Extract the [x, y] coordinate from the center of the cell holding the provided text.  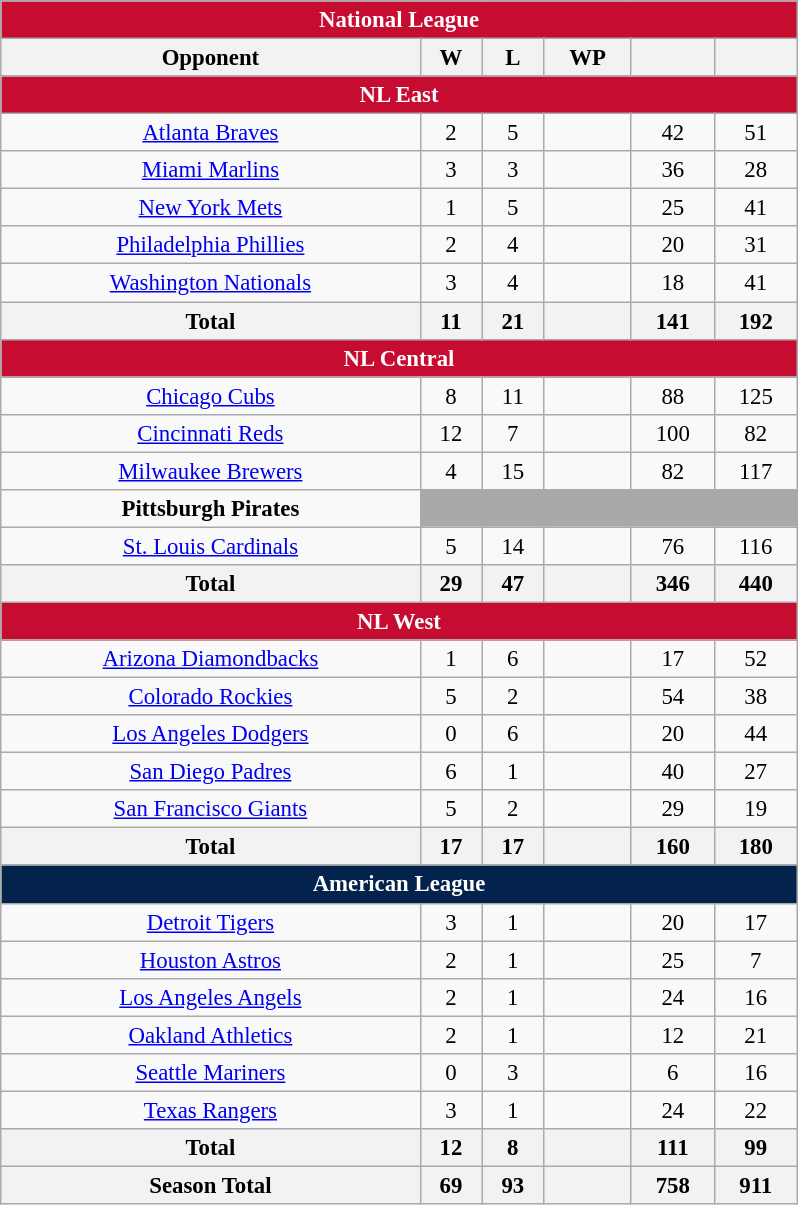
W [451, 58]
141 [672, 321]
125 [756, 396]
WP [588, 58]
111 [672, 1148]
NL East [399, 95]
American League [399, 885]
47 [513, 584]
L [513, 58]
Chicago Cubs [210, 396]
Arizona Diamondbacks [210, 659]
19 [756, 809]
911 [756, 1185]
14 [513, 546]
192 [756, 321]
San Diego Padres [210, 772]
Detroit Tigers [210, 922]
93 [513, 1185]
54 [672, 697]
116 [756, 546]
Los Angeles Dodgers [210, 734]
160 [672, 847]
51 [756, 133]
36 [672, 170]
440 [756, 584]
Philadelphia Phillies [210, 245]
44 [756, 734]
Oakland Athletics [210, 1035]
Colorado Rockies [210, 697]
758 [672, 1185]
40 [672, 772]
15 [513, 471]
100 [672, 433]
42 [672, 133]
St. Louis Cardinals [210, 546]
Milwaukee Brewers [210, 471]
69 [451, 1185]
99 [756, 1148]
Season Total [210, 1185]
NL West [399, 621]
76 [672, 546]
31 [756, 245]
52 [756, 659]
38 [756, 697]
22 [756, 1110]
San Francisco Giants [210, 809]
NL Central [399, 358]
New York Mets [210, 208]
18 [672, 283]
88 [672, 396]
346 [672, 584]
Atlanta Braves [210, 133]
Houston Astros [210, 960]
Cincinnati Reds [210, 433]
Washington Nationals [210, 283]
National League [399, 20]
27 [756, 772]
Seattle Mariners [210, 1073]
28 [756, 170]
Los Angeles Angels [210, 997]
Opponent [210, 58]
Pittsburgh Pirates [210, 509]
180 [756, 847]
Texas Rangers [210, 1110]
Miami Marlins [210, 170]
117 [756, 471]
